Scan for the cell matching the given text and deliver its [X, Y] coordinate at center. 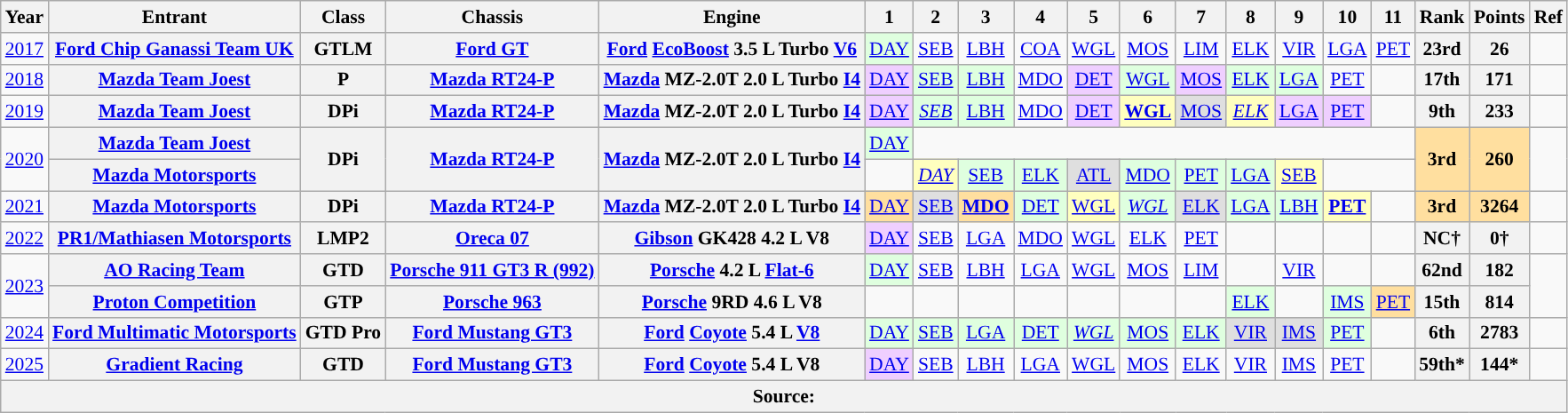
Class [343, 17]
2018 [25, 80]
2783 [1500, 333]
5 [1094, 17]
Chassis [492, 17]
1 [890, 17]
PR1/Mathiasen Motorsports [174, 239]
2019 [25, 112]
26 [1500, 49]
Ford GT [492, 49]
P [343, 80]
Ford EcoBoost 3.5 L Turbo V6 [732, 49]
9 [1299, 17]
Year [25, 17]
2021 [25, 207]
NC† [1442, 239]
4 [1041, 17]
2017 [25, 49]
7 [1200, 17]
2024 [25, 333]
2020 [25, 160]
3264 [1500, 207]
2 [936, 17]
11 [1394, 17]
6 [1147, 17]
LMP2 [343, 239]
0† [1500, 239]
Source: [784, 397]
Engine [732, 17]
GTLM [343, 49]
6th [1442, 333]
9th [1442, 112]
62nd [1442, 270]
Entrant [174, 17]
Proton Competition [174, 302]
59th* [1442, 365]
Porsche 963 [492, 302]
182 [1500, 270]
Gradient Racing [174, 365]
Ford Multimatic Motorsports [174, 333]
3 [986, 17]
260 [1500, 160]
AO Racing Team [174, 270]
8 [1250, 17]
Porsche 911 GT3 R (992) [492, 270]
10 [1347, 17]
Gibson GK428 4.2 L V8 [732, 239]
2025 [25, 365]
23rd [1442, 49]
814 [1500, 302]
2022 [25, 239]
Points [1500, 17]
Rank [1442, 17]
17th [1442, 80]
ATL [1094, 175]
Porsche 9RD 4.6 L V8 [732, 302]
Ford Chip Ganassi Team UK [174, 49]
144* [1500, 365]
Oreca 07 [492, 239]
COA [1041, 49]
2023 [25, 286]
15th [1442, 302]
Porsche 4.2 L Flat-6 [732, 270]
GTP [343, 302]
171 [1500, 80]
Ref [1548, 17]
GTD Pro [343, 333]
233 [1500, 112]
